Search for the cell housing the specified text and yield its (x, y) center coordinate. 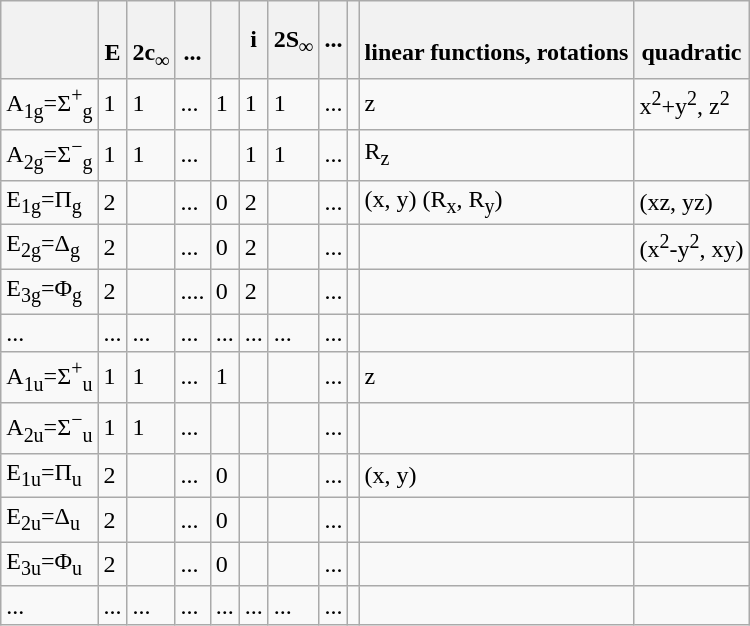
x2+y2, z2 (692, 104)
A1g=Σ+g (50, 104)
A2u=Σ−u (50, 428)
E (112, 40)
E2g=Δg (50, 248)
E1u=Πu (50, 475)
.... (192, 291)
E1g=Πg (50, 202)
(x2-y2, xy) (692, 248)
E3g=Φg (50, 291)
quadratic (692, 40)
(x, y) (496, 475)
linear functions, rotations (496, 40)
A1u=Σ+u (50, 378)
2c∞ (151, 40)
2S∞ (294, 40)
Rz (496, 154)
(xz, yz) (692, 202)
i (254, 40)
E2u=Δu (50, 520)
E3u=Φu (50, 564)
A2g=Σ−g (50, 154)
(x, y) (Rx, Ry) (496, 202)
